Extract the [X, Y] coordinate from the center of the cell holding the provided text.  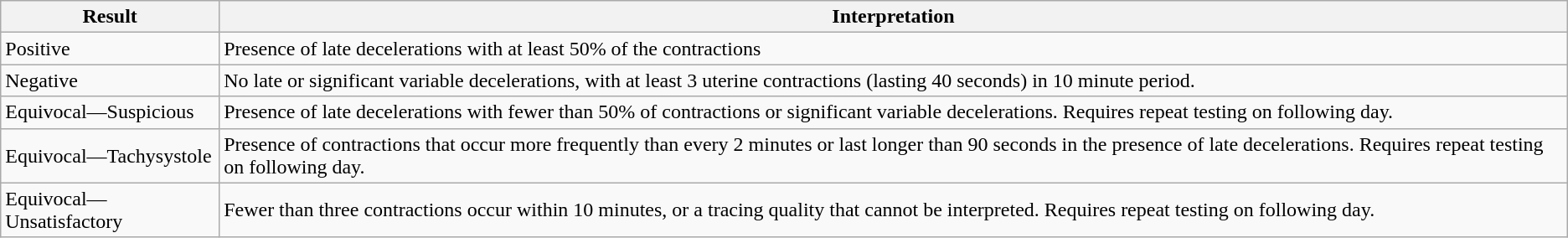
Equivocal—Tachysystole [111, 156]
No late or significant variable decelerations, with at least 3 uterine contractions (lasting 40 seconds) in 10 minute period. [894, 80]
Presence of late decelerations with at least 50% of the contractions [894, 49]
Positive [111, 49]
Equivocal—Suspicious [111, 112]
Equivocal—Unsatisfactory [111, 210]
Negative [111, 80]
Interpretation [894, 17]
Result [111, 17]
Presence of late decelerations with fewer than 50% of contractions or significant variable decelerations. Requires repeat testing on following day. [894, 112]
Fewer than three contractions occur within 10 minutes, or a tracing quality that cannot be interpreted. Requires repeat testing on following day. [894, 210]
